Scan for the cell matching the given text and deliver its [x, y] coordinate at center. 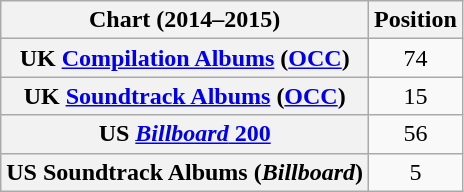
US Soundtrack Albums (Billboard) [185, 172]
Chart (2014–2015) [185, 20]
UK Compilation Albums (OCC) [185, 58]
74 [416, 58]
US Billboard 200 [185, 134]
15 [416, 96]
Position [416, 20]
5 [416, 172]
56 [416, 134]
UK Soundtrack Albums (OCC) [185, 96]
